Output the [x, y] coordinate of the center of the cell containing the given text.  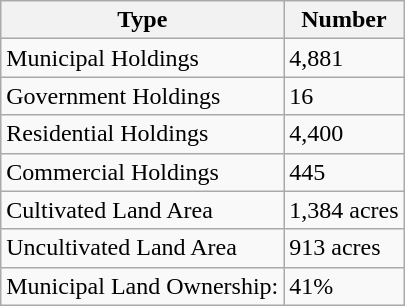
Municipal Land Ownership: [142, 286]
4,881 [344, 58]
41% [344, 286]
1,384 acres [344, 210]
Municipal Holdings [142, 58]
913 acres [344, 248]
4,400 [344, 134]
Commercial Holdings [142, 172]
16 [344, 96]
Number [344, 20]
Residential Holdings [142, 134]
445 [344, 172]
Government Holdings [142, 96]
Cultivated Land Area [142, 210]
Type [142, 20]
Uncultivated Land Area [142, 248]
